Pinpoint the cell where the given text exists, returning its (X, Y) midpoint coordinate. 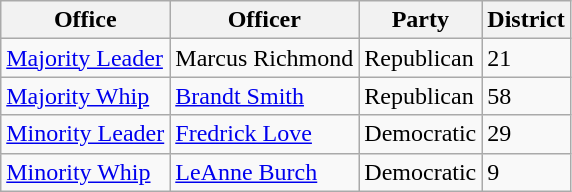
21 (526, 58)
58 (526, 96)
District (526, 20)
Party (420, 20)
Minority Whip (86, 172)
Officer (264, 20)
Marcus Richmond (264, 58)
29 (526, 134)
LeAnne Burch (264, 172)
Brandt Smith (264, 96)
Office (86, 20)
Fredrick Love (264, 134)
Majority Whip (86, 96)
Majority Leader (86, 58)
9 (526, 172)
Minority Leader (86, 134)
